Extract the (x, y) coordinate from the center of the cell holding the provided text.  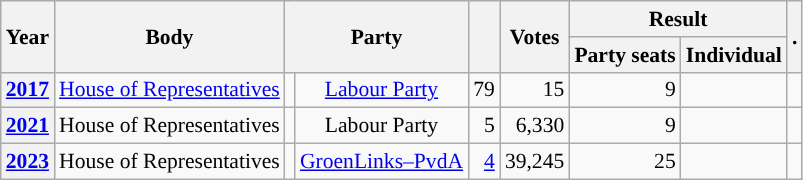
15 (534, 90)
Votes (534, 36)
GroenLinks–PvdA (382, 162)
Result (678, 19)
2017 (28, 90)
39,245 (534, 162)
25 (624, 162)
5 (484, 126)
79 (484, 90)
4 (484, 162)
Body (170, 36)
6,330 (534, 126)
Party seats (624, 55)
Individual (734, 55)
2021 (28, 126)
. (795, 36)
Party (376, 36)
Year (28, 36)
2023 (28, 162)
